Provide the [X, Y] coordinate of the cell's center where the given text is located.  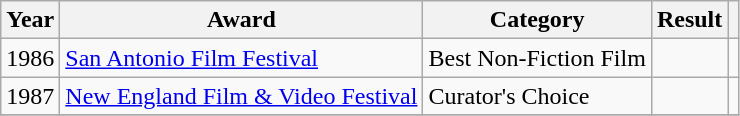
New England Film & Video Festival [242, 96]
Best Non-Fiction Film [537, 58]
1986 [30, 58]
Year [30, 20]
Category [537, 20]
1987 [30, 96]
Result [689, 20]
San Antonio Film Festival [242, 58]
Curator's Choice [537, 96]
Award [242, 20]
